Detect which cell encompasses the target text, then output its (x, y) center coordinate. 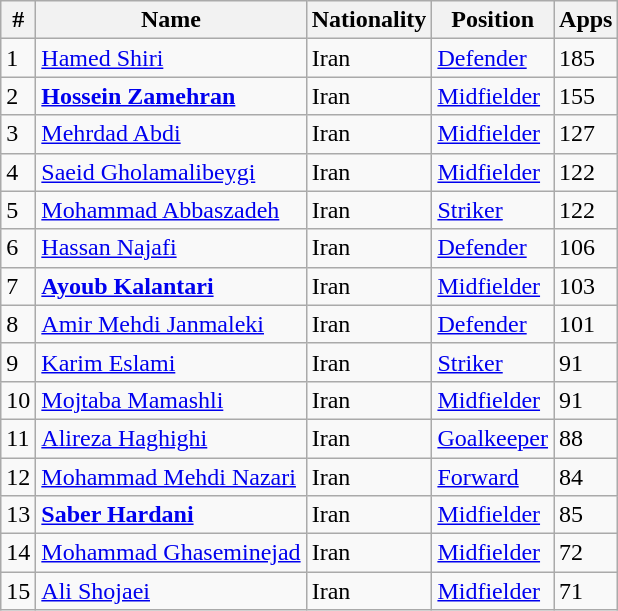
155 (586, 96)
7 (18, 286)
11 (18, 438)
Mohammad Mehdi Nazari (171, 477)
Name (171, 20)
Forward (493, 477)
3 (18, 134)
Mohammad Abbaszadeh (171, 210)
10 (18, 400)
Nationality (369, 20)
Apps (586, 20)
Goalkeeper (493, 438)
9 (18, 362)
103 (586, 286)
Hossein Zamehran (171, 96)
Karim Eslami (171, 362)
127 (586, 134)
Amir Mehdi Janmaleki (171, 324)
72 (586, 553)
101 (586, 324)
14 (18, 553)
12 (18, 477)
84 (586, 477)
71 (586, 591)
5 (18, 210)
Alireza Haghighi (171, 438)
185 (586, 58)
Ayoub Kalantari (171, 286)
Saeid Gholamalibeygi (171, 172)
Mehrdad Abdi (171, 134)
106 (586, 248)
2 (18, 96)
6 (18, 248)
85 (586, 515)
Position (493, 20)
# (18, 20)
88 (586, 438)
4 (18, 172)
Hamed Shiri (171, 58)
8 (18, 324)
Saber Hardani (171, 515)
1 (18, 58)
Mohammad Ghaseminejad (171, 553)
13 (18, 515)
Mojtaba Mamashli (171, 400)
15 (18, 591)
Hassan Najafi (171, 248)
Ali Shojaei (171, 591)
